Provide the (X, Y) coordinate of the cell's center where the given text is located.  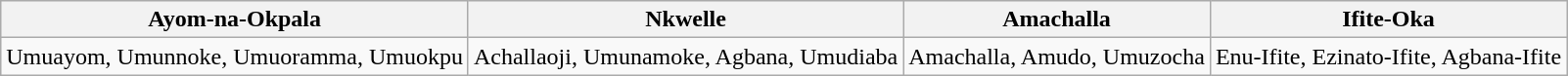
Achallaoji, Umunamoke, Agbana, Umudiaba (685, 57)
Amachalla, Amudo, Umuzocha (1057, 57)
Umuayom, Umunnoke, Umuoramma, Umuokpu (235, 57)
Amachalla (1057, 19)
Ifite-Oka (1388, 19)
Enu-Ifite, Ezinato-Ifite, Agbana-Ifite (1388, 57)
Ayom-na-Okpala (235, 19)
Nkwelle (685, 19)
